Scan for the cell matching the given text and deliver its (X, Y) coordinate at center. 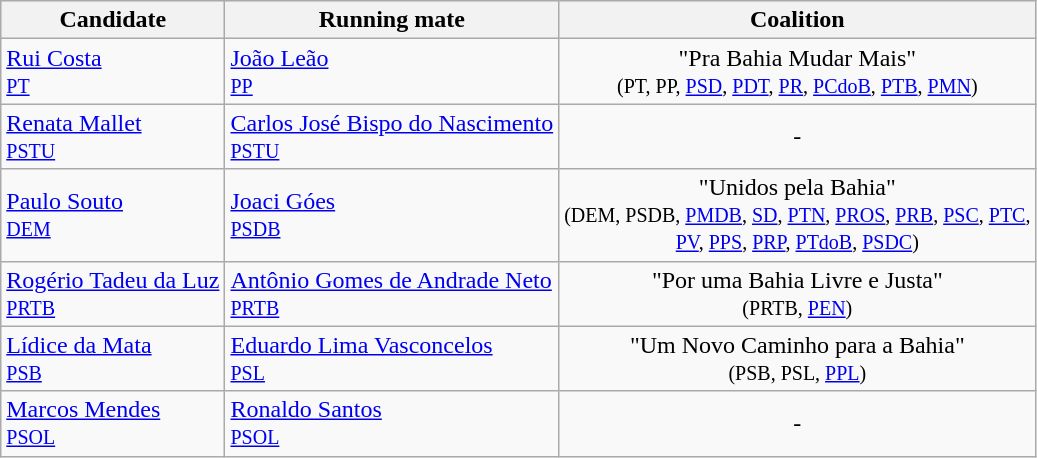
Coalition (798, 20)
Ronaldo SantosPSOL (392, 424)
Paulo SoutoDEM (113, 215)
"Um Novo Caminho para a Bahia"(PSB, PSL, PPL) (798, 358)
Antônio Gomes de Andrade NetoPRTB (392, 294)
Joaci GóesPSDB (392, 215)
Renata MalletPSTU (113, 136)
"Unidos pela Bahia"(DEM, PSDB, PMDB, SD, PTN, PROS, PRB, PSC, PTC, PV, PPS, PRP, PTdoB, PSDC) (798, 215)
Rui CostaPT (113, 72)
Rogério Tadeu da LuzPRTB (113, 294)
"Pra Bahia Mudar Mais"(PT, PP, PSD, PDT, PR, PCdoB, PTB, PMN) (798, 72)
João LeãoPP (392, 72)
Lídice da MataPSB (113, 358)
Eduardo Lima VasconcelosPSL (392, 358)
Carlos José Bispo do NascimentoPSTU (392, 136)
"Por uma Bahia Livre e Justa"(PRTB, PEN) (798, 294)
Marcos MendesPSOL (113, 424)
Candidate (113, 20)
Running mate (392, 20)
